From the cell containing the given text, extract its center point as (x, y) coordinate. 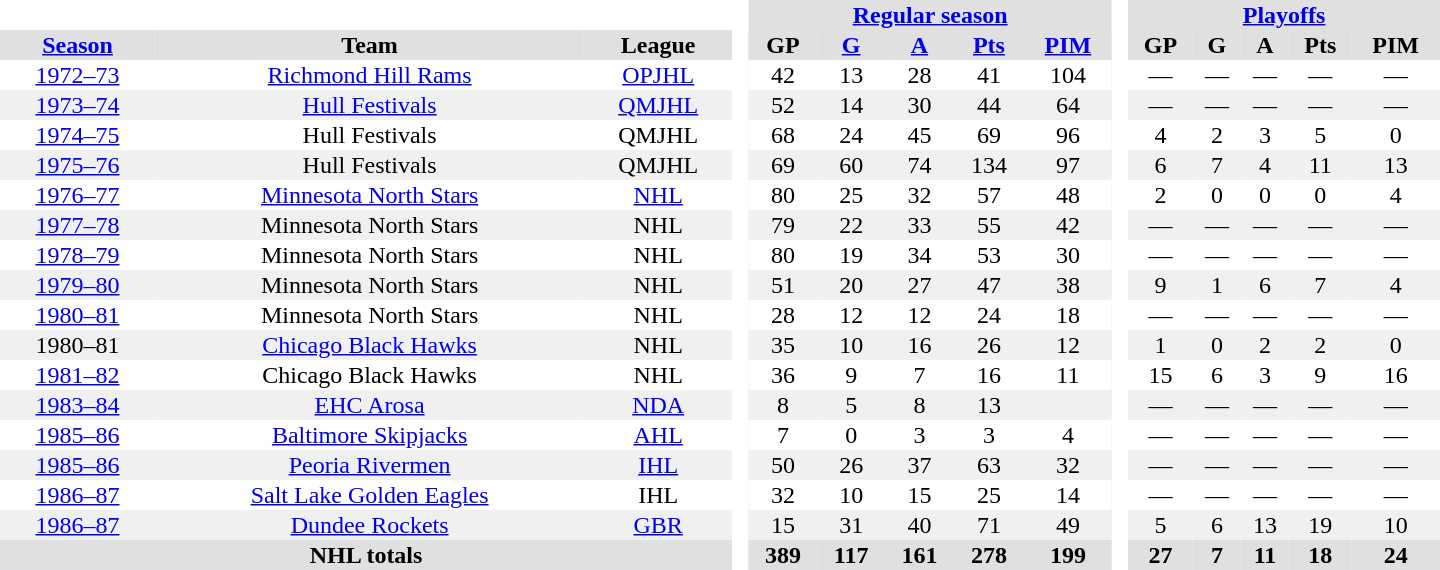
AHL (658, 435)
40 (920, 525)
Dundee Rockets (370, 525)
1983–84 (78, 405)
33 (920, 225)
60 (852, 165)
1981–82 (78, 375)
37 (920, 465)
1972–73 (78, 75)
53 (988, 255)
1978–79 (78, 255)
1976–77 (78, 195)
63 (988, 465)
47 (988, 285)
97 (1068, 165)
161 (920, 555)
41 (988, 75)
OPJHL (658, 75)
Richmond Hill Rams (370, 75)
1979–80 (78, 285)
Salt Lake Golden Eagles (370, 495)
Playoffs (1284, 15)
NHL totals (366, 555)
55 (988, 225)
134 (988, 165)
1973–74 (78, 105)
Peoria Rivermen (370, 465)
38 (1068, 285)
NDA (658, 405)
74 (920, 165)
Baltimore Skipjacks (370, 435)
Regular season (930, 15)
36 (782, 375)
79 (782, 225)
45 (920, 135)
League (658, 45)
50 (782, 465)
68 (782, 135)
22 (852, 225)
117 (852, 555)
Season (78, 45)
49 (1068, 525)
20 (852, 285)
278 (988, 555)
104 (1068, 75)
57 (988, 195)
44 (988, 105)
1975–76 (78, 165)
51 (782, 285)
GBR (658, 525)
389 (782, 555)
EHC Arosa (370, 405)
199 (1068, 555)
1977–78 (78, 225)
71 (988, 525)
31 (852, 525)
1974–75 (78, 135)
34 (920, 255)
Team (370, 45)
52 (782, 105)
64 (1068, 105)
48 (1068, 195)
35 (782, 345)
96 (1068, 135)
